Scan for the cell matching the given text and deliver its (X, Y) coordinate at center. 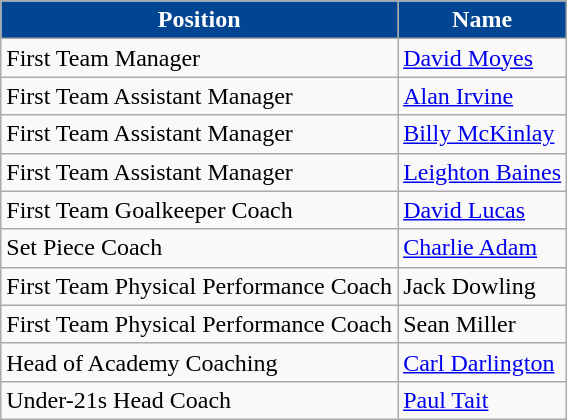
First Team Goalkeeper Coach (200, 210)
Billy McKinlay (482, 134)
Set Piece Coach (200, 248)
David Lucas (482, 210)
Carl Darlington (482, 362)
Charlie Adam (482, 248)
Leighton Baines (482, 172)
Paul Tait (482, 400)
Alan Irvine (482, 96)
Name (482, 20)
Position (200, 20)
Sean Miller (482, 324)
Head of Academy Coaching (200, 362)
Under-21s Head Coach (200, 400)
First Team Manager (200, 58)
Jack Dowling (482, 286)
David Moyes (482, 58)
